Scan for the cell matching the given text and deliver its (X, Y) coordinate at center. 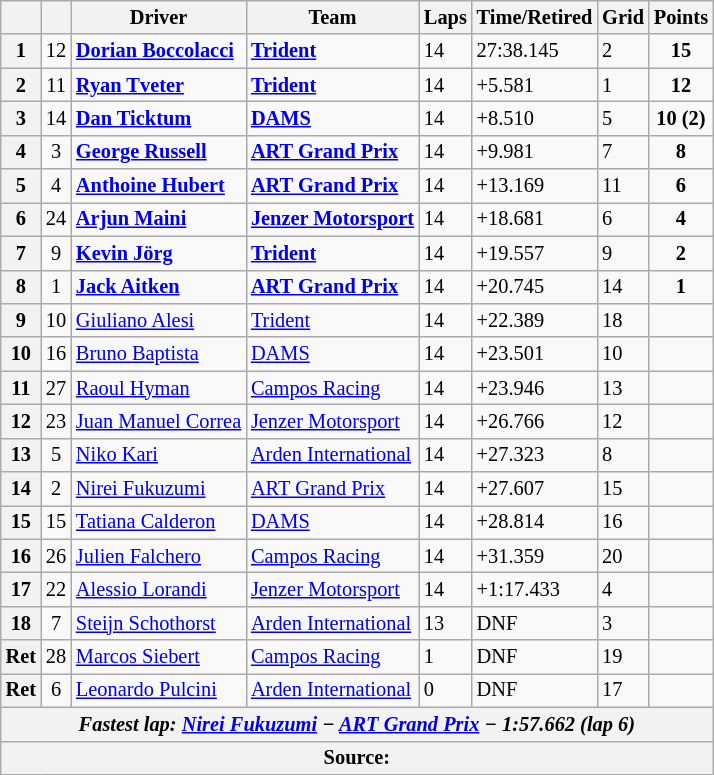
Julien Falchero (158, 556)
Tatiana Calderon (158, 522)
Bruno Baptista (158, 354)
+5.581 (535, 85)
+31.359 (535, 556)
George Russell (158, 152)
Dorian Boccolacci (158, 51)
27:38.145 (535, 51)
Points (681, 17)
+27.323 (535, 455)
Team (332, 17)
+20.745 (535, 287)
+19.557 (535, 253)
10 (2) (681, 118)
28 (56, 657)
+1:17.433 (535, 589)
+28.814 (535, 522)
+26.766 (535, 421)
+23.946 (535, 388)
Arjun Maini (158, 219)
0 (446, 690)
+9.981 (535, 152)
Niko Kari (158, 455)
+22.389 (535, 320)
23 (56, 421)
Driver (158, 17)
26 (56, 556)
19 (623, 657)
Steijn Schothorst (158, 623)
Laps (446, 17)
+23.501 (535, 354)
Ryan Tveter (158, 85)
Nirei Fukuzumi (158, 489)
Dan Ticktum (158, 118)
Raoul Hyman (158, 388)
Giuliano Alesi (158, 320)
+13.169 (535, 186)
+27.607 (535, 489)
Time/Retired (535, 17)
Source: (357, 758)
Juan Manuel Correa (158, 421)
Marcos Siebert (158, 657)
20 (623, 556)
Fastest lap: Nirei Fukuzumi − ART Grand Prix − 1:57.662 (lap 6) (357, 724)
+8.510 (535, 118)
Kevin Jörg (158, 253)
22 (56, 589)
Grid (623, 17)
Jack Aitken (158, 287)
24 (56, 219)
Alessio Lorandi (158, 589)
Leonardo Pulcini (158, 690)
+18.681 (535, 219)
Anthoine Hubert (158, 186)
27 (56, 388)
